From the cell containing the given text, extract its center point as (X, Y) coordinate. 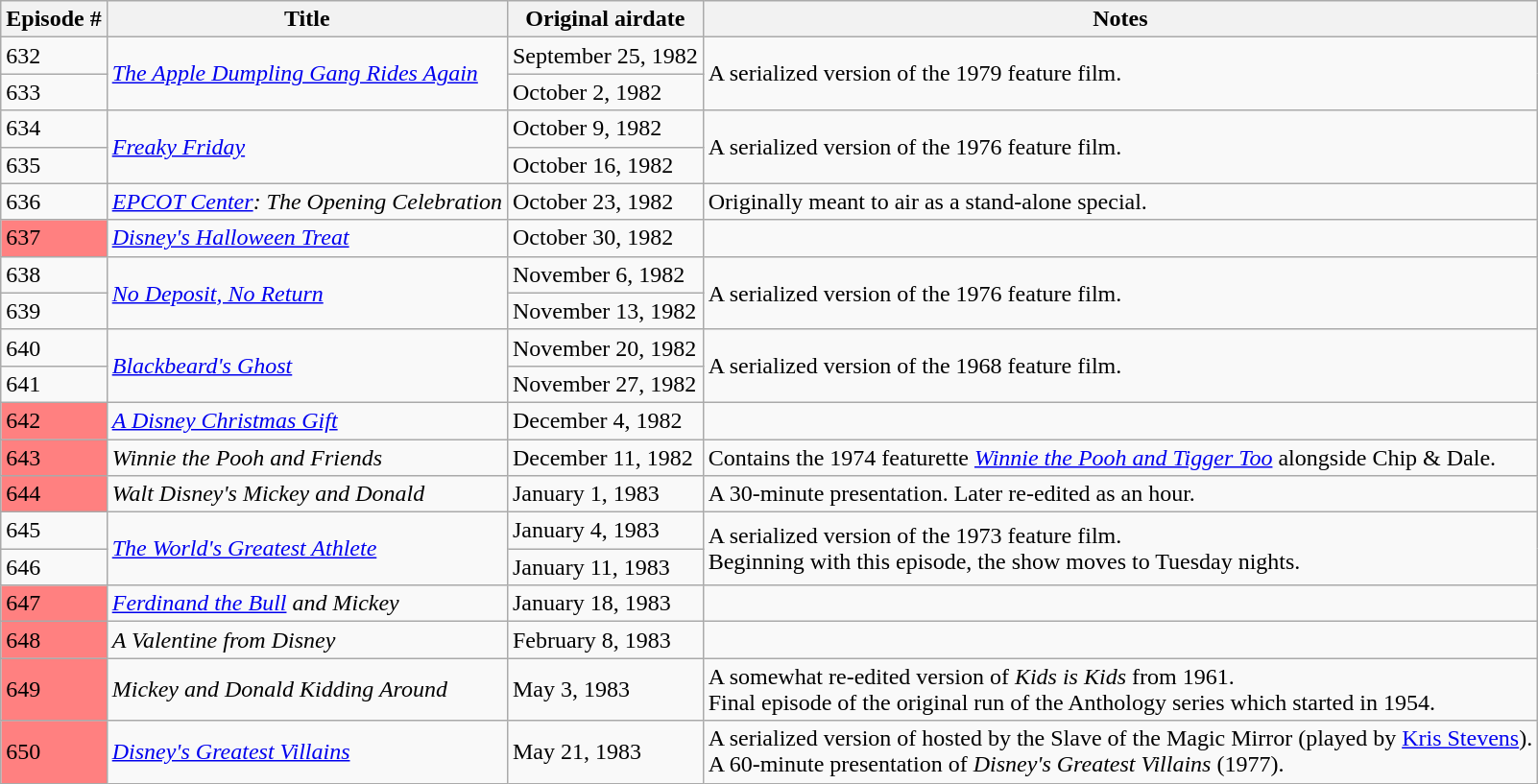
Original airdate (605, 19)
Ferdinand the Bull and Mickey (307, 604)
635 (54, 165)
May 21, 1983 (605, 752)
633 (54, 92)
636 (54, 202)
Winnie the Pooh and Friends (307, 458)
640 (54, 347)
October 2, 1982 (605, 92)
A Valentine from Disney (307, 640)
The World's Greatest Athlete (307, 549)
A serialized version of the 1979 feature film. (1120, 74)
December 4, 1982 (605, 420)
January 11, 1983 (605, 567)
October 23, 1982 (605, 202)
January 1, 1983 (605, 494)
650 (54, 752)
A serialized version of the 1968 feature film. (1120, 366)
649 (54, 689)
A Disney Christmas Gift (307, 420)
634 (54, 129)
632 (54, 56)
Originally meant to air as a stand-alone special. (1120, 202)
637 (54, 238)
645 (54, 531)
November 13, 1982 (605, 311)
A 30-minute presentation. Later re-edited as an hour. (1120, 494)
Freaky Friday (307, 147)
Notes (1120, 19)
October 16, 1982 (605, 165)
October 9, 1982 (605, 129)
646 (54, 567)
Title (307, 19)
Mickey and Donald Kidding Around (307, 689)
January 18, 1983 (605, 604)
The Apple Dumpling Gang Rides Again (307, 74)
November 6, 1982 (605, 274)
Episode # (54, 19)
February 8, 1983 (605, 640)
647 (54, 604)
Disney's Greatest Villains (307, 752)
639 (54, 311)
May 3, 1983 (605, 689)
648 (54, 640)
November 20, 1982 (605, 347)
642 (54, 420)
EPCOT Center: The Opening Celebration (307, 202)
December 11, 1982 (605, 458)
643 (54, 458)
Walt Disney's Mickey and Donald (307, 494)
638 (54, 274)
January 4, 1983 (605, 531)
No Deposit, No Return (307, 293)
Contains the 1974 featurette Winnie the Pooh and Tigger Too alongside Chip & Dale. (1120, 458)
A serialized version of the 1973 feature film.Beginning with this episode, the show moves to Tuesday nights. (1120, 549)
Disney's Halloween Treat (307, 238)
September 25, 1982 (605, 56)
641 (54, 384)
Blackbeard's Ghost (307, 366)
644 (54, 494)
October 30, 1982 (605, 238)
November 27, 1982 (605, 384)
A somewhat re-edited version of Kids is Kids from 1961. Final episode of the original run of the Anthology series which started in 1954. (1120, 689)
